Capture the cell that displays the provided text and extract its (x, y) central coordinate. 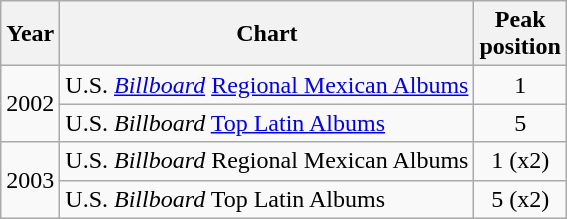
Chart (267, 34)
1 (520, 85)
Year (30, 34)
2002 (30, 104)
Peakposition (520, 34)
5 (520, 123)
1 (x2) (520, 161)
2003 (30, 180)
5 (x2) (520, 199)
